Return the [x, y] coordinate for the center point of the cell that contains the specified text.  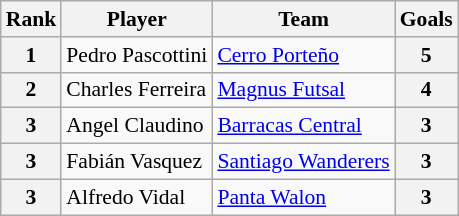
Pedro Pascottini [136, 55]
Goals [426, 19]
Cerro Porteño [303, 55]
1 [32, 55]
Player [136, 19]
Angel Claudino [136, 126]
Panta Walon [303, 197]
Fabián Vasquez [136, 162]
Barracas Central [303, 126]
Charles Ferreira [136, 90]
Santiago Wanderers [303, 162]
Team [303, 19]
2 [32, 90]
4 [426, 90]
5 [426, 55]
Alfredo Vidal [136, 197]
Rank [32, 19]
Magnus Futsal [303, 90]
